Provide the [x, y] coordinate of the cell's center where the given text is located.  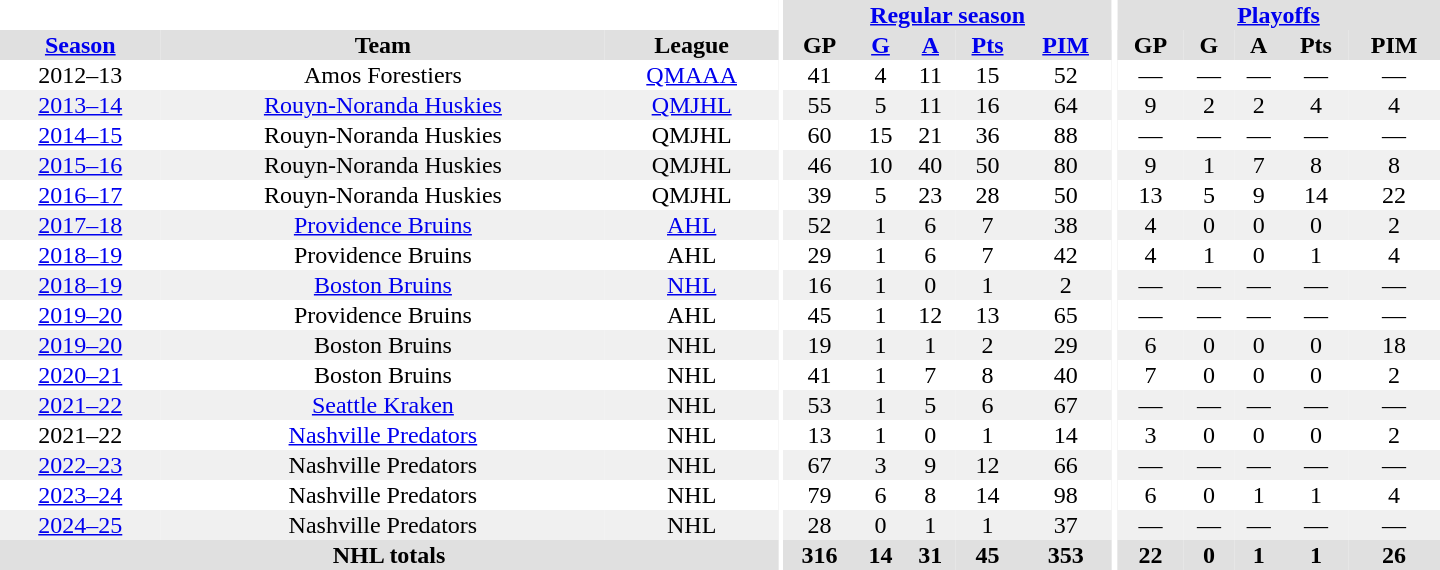
316 [820, 555]
10 [881, 165]
31 [930, 555]
53 [820, 405]
353 [1066, 555]
QMAAA [692, 75]
2015–16 [80, 165]
2024–25 [80, 525]
39 [820, 195]
2013–14 [80, 105]
Playoffs [1278, 15]
2023–24 [80, 495]
2012–13 [80, 75]
98 [1066, 495]
21 [930, 135]
38 [1066, 225]
19 [820, 345]
2014–15 [80, 135]
Regular season [948, 15]
Season [80, 45]
46 [820, 165]
88 [1066, 135]
64 [1066, 105]
2020–21 [80, 375]
66 [1066, 465]
2017–18 [80, 225]
42 [1066, 255]
60 [820, 135]
League [692, 45]
37 [1066, 525]
36 [988, 135]
23 [930, 195]
NHL totals [389, 555]
Seattle Kraken [384, 405]
2022–23 [80, 465]
18 [1394, 345]
80 [1066, 165]
26 [1394, 555]
65 [1066, 315]
55 [820, 105]
2016–17 [80, 195]
Amos Forestiers [384, 75]
Team [384, 45]
79 [820, 495]
